Provide the [x, y] coordinate of the cell's center where the given text is located.  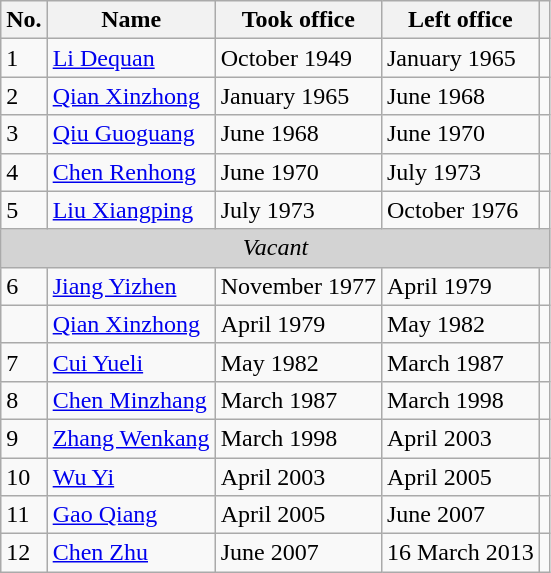
2 [24, 96]
October 1976 [460, 210]
6 [24, 286]
Gao Qiang [131, 515]
Name [131, 20]
1 [24, 58]
Wu Yi [131, 477]
10 [24, 477]
4 [24, 172]
Chen Zhu [131, 553]
Left office [460, 20]
5 [24, 210]
Cui Yueli [131, 362]
8 [24, 400]
October 1949 [298, 58]
Qiu Guoguang [131, 134]
Li Dequan [131, 58]
Liu Xiangping [131, 210]
3 [24, 134]
11 [24, 515]
12 [24, 553]
Chen Minzhang [131, 400]
Chen Renhong [131, 172]
No. [24, 20]
Took office [298, 20]
Zhang Wenkang [131, 438]
7 [24, 362]
Jiang Yizhen [131, 286]
9 [24, 438]
Vacant [276, 248]
November 1977 [298, 286]
16 March 2013 [460, 553]
